Extract the (X, Y) coordinate from the center of the cell holding the provided text.  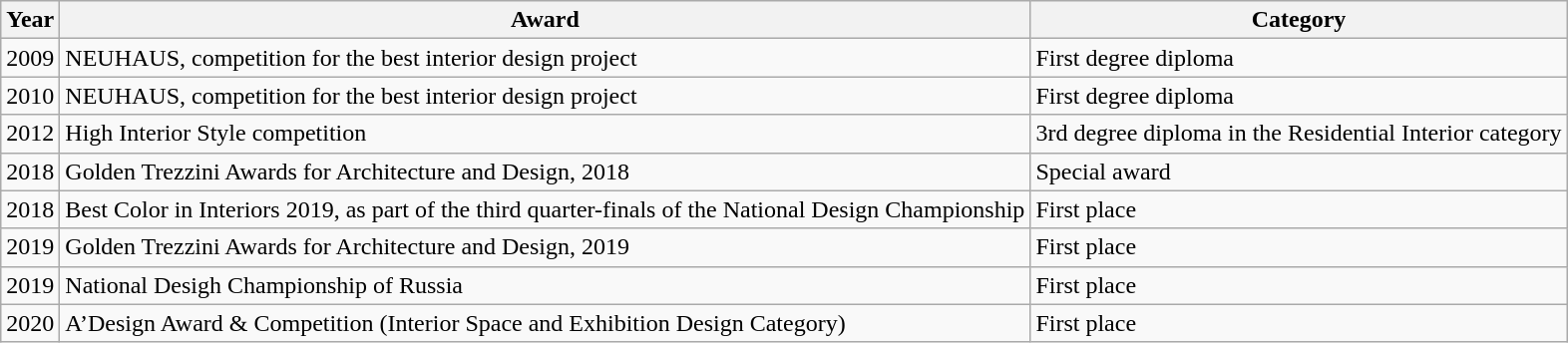
3rd degree diploma in the Residential Interior category (1299, 134)
2009 (30, 58)
High Interior Style competition (545, 134)
2020 (30, 323)
2012 (30, 134)
Golden Trezzini Awards for Architecture and Design, 2019 (545, 247)
Award (545, 20)
Golden Trezzini Awards for Architecture and Design, 2018 (545, 171)
Special award (1299, 171)
Best Color in Interiors 2019, as part of the third quarter-finals of the National Design Championship (545, 209)
A’Design Award & Competition (Interior Space and Exhibition Design Category) (545, 323)
Category (1299, 20)
2010 (30, 96)
Year (30, 20)
National Desigh Championship of Russia (545, 285)
